Identify which cell holds the provided text, then report its [X, Y] central coordinate. 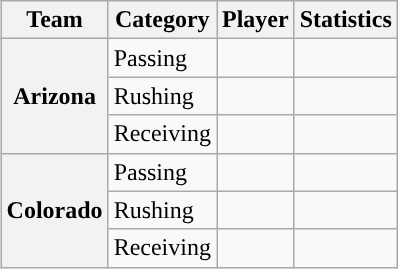
Player [255, 20]
Arizona [54, 96]
Colorado [54, 210]
Statistics [346, 20]
Category [162, 20]
Team [54, 20]
